For the text-containing cell, return its midpoint in (x, y) coordinate format. 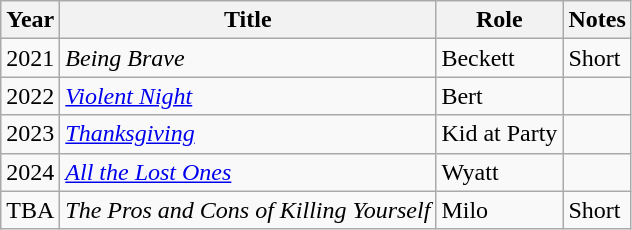
Bert (500, 96)
Violent Night (248, 96)
2022 (30, 96)
Being Brave (248, 58)
Title (248, 20)
Notes (597, 20)
2024 (30, 172)
Kid at Party (500, 134)
All the Lost Ones (248, 172)
Thanksgiving (248, 134)
Year (30, 20)
Beckett (500, 58)
TBA (30, 210)
2023 (30, 134)
2021 (30, 58)
Milo (500, 210)
Role (500, 20)
The Pros and Cons of Killing Yourself (248, 210)
Wyatt (500, 172)
